Scan for the cell matching the given text and deliver its (X, Y) coordinate at center. 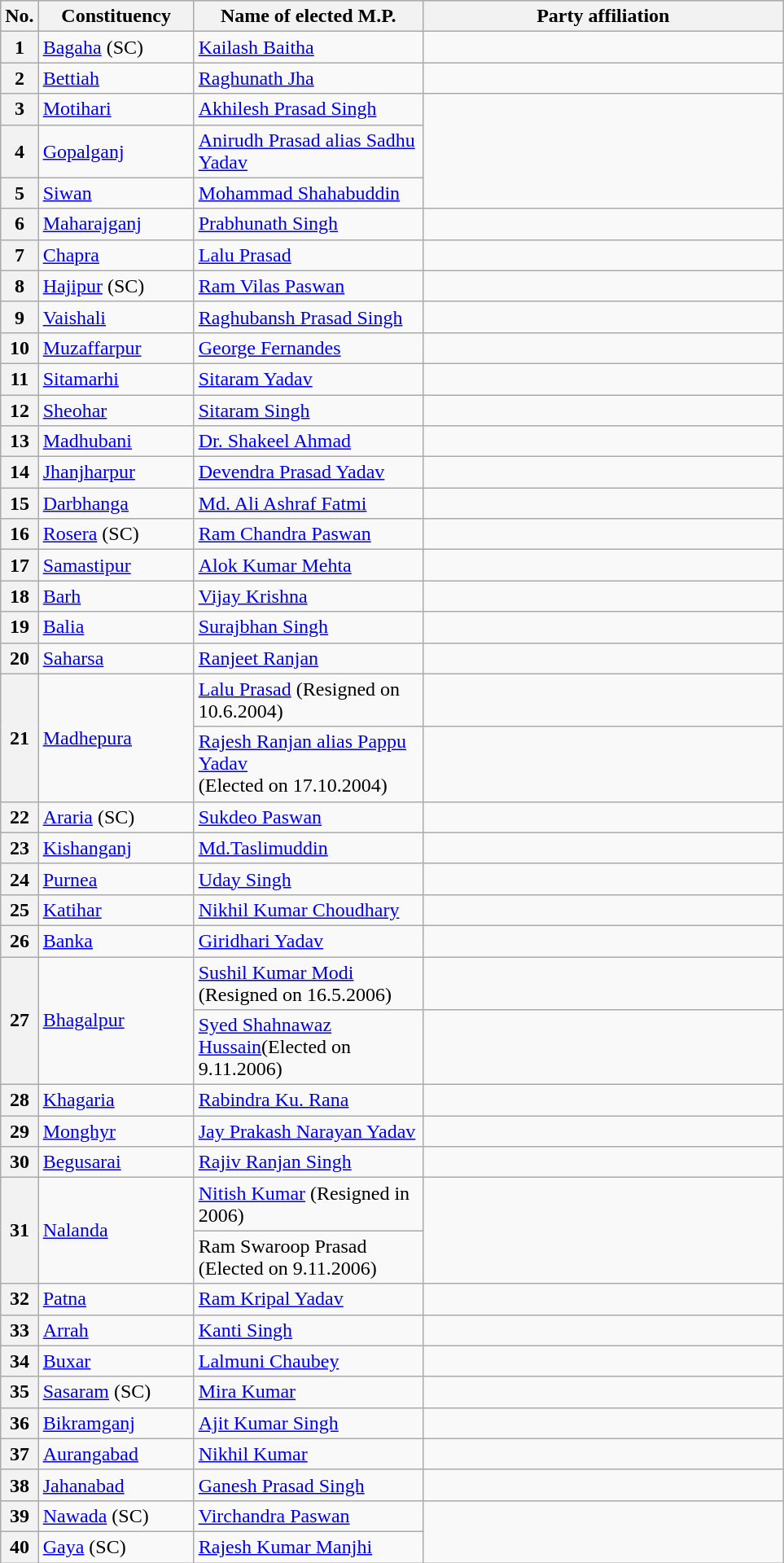
Monghyr (116, 1131)
37 (20, 1454)
Sitaram Yadav (308, 379)
Syed Shahnawaz Hussain(Elected on 9.11.2006) (308, 1047)
35 (20, 1392)
Md. Ali Ashraf Fatmi (308, 503)
Sitamarhi (116, 379)
Purnea (116, 879)
13 (20, 441)
3 (20, 109)
Md.Taslimuddin (308, 848)
Aurangabad (116, 1454)
Party affiliation (602, 16)
1 (20, 47)
Lalmuni Chaubey (308, 1361)
Rabindra Ku. Rana (308, 1100)
Samastipur (116, 565)
8 (20, 286)
Muzaffarpur (116, 348)
Virchandra Paswan (308, 1516)
Anirudh Prasad alias Sadhu Yadav (308, 151)
39 (20, 1516)
Hajipur (SC) (116, 286)
16 (20, 534)
31 (20, 1231)
18 (20, 596)
21 (20, 738)
Raghubansh Prasad Singh (308, 317)
Araria (SC) (116, 817)
Ram Swaroop Prasad(Elected on 9.11.2006) (308, 1258)
33 (20, 1330)
Bhagalpur (116, 1020)
Maharajganj (116, 224)
19 (20, 627)
Ram Chandra Paswan (308, 534)
Sasaram (SC) (116, 1392)
15 (20, 503)
Akhilesh Prasad Singh (308, 109)
George Fernandes (308, 348)
34 (20, 1361)
Madhepura (116, 738)
5 (20, 193)
29 (20, 1131)
Alok Kumar Mehta (308, 565)
26 (20, 941)
Jay Prakash Narayan Yadav (308, 1131)
Mohammad Shahabuddin (308, 193)
Sushil Kumar Modi (Resigned on 16.5.2006) (308, 982)
6 (20, 224)
Nitish Kumar (Resigned in 2006) (308, 1204)
Uday Singh (308, 879)
Ganesh Prasad Singh (308, 1485)
Prabhunath Singh (308, 224)
7 (20, 255)
Ranjeet Ranjan (308, 658)
4 (20, 151)
Nikhil Kumar Choudhary (308, 910)
Rosera (SC) (116, 534)
Vijay Krishna (308, 596)
Mira Kumar (308, 1392)
25 (20, 910)
Raghunath Jha (308, 78)
Gopalganj (116, 151)
Constituency (116, 16)
Khagaria (116, 1100)
Jahanabad (116, 1485)
Ram Kripal Yadav (308, 1299)
24 (20, 879)
Katihar (116, 910)
2 (20, 78)
Kanti Singh (308, 1330)
40 (20, 1547)
Ajit Kumar Singh (308, 1423)
Vaishali (116, 317)
Balia (116, 627)
Ram Vilas Paswan (308, 286)
Rajiv Ranjan Singh (308, 1162)
17 (20, 565)
Giridhari Yadav (308, 941)
Gaya (SC) (116, 1547)
27 (20, 1020)
Motihari (116, 109)
Name of elected M.P. (308, 16)
Bagaha (SC) (116, 47)
Nawada (SC) (116, 1516)
Chapra (116, 255)
Madhubani (116, 441)
Kishanganj (116, 848)
Begusarai (116, 1162)
30 (20, 1162)
36 (20, 1423)
20 (20, 658)
Darbhanga (116, 503)
11 (20, 379)
Saharsa (116, 658)
14 (20, 472)
Rajesh Kumar Manjhi (308, 1547)
Buxar (116, 1361)
22 (20, 817)
Sukdeo Paswan (308, 817)
Sheohar (116, 410)
Devendra Prasad Yadav (308, 472)
Siwan (116, 193)
Kailash Baitha (308, 47)
28 (20, 1100)
Banka (116, 941)
Nikhil Kumar (308, 1454)
Dr. Shakeel Ahmad (308, 441)
12 (20, 410)
Rajesh Ranjan alias Pappu Yadav(Elected on 17.10.2004) (308, 764)
No. (20, 16)
Jhanjharpur (116, 472)
Patna (116, 1299)
Bettiah (116, 78)
38 (20, 1485)
32 (20, 1299)
Bikramganj (116, 1423)
Nalanda (116, 1231)
9 (20, 317)
10 (20, 348)
Surajbhan Singh (308, 627)
Barh (116, 596)
23 (20, 848)
Lalu Prasad (308, 255)
Arrah (116, 1330)
Sitaram Singh (308, 410)
Lalu Prasad (Resigned on 10.6.2004) (308, 700)
